Determine the (X, Y) coordinate at the center of the cell enclosing the given text.  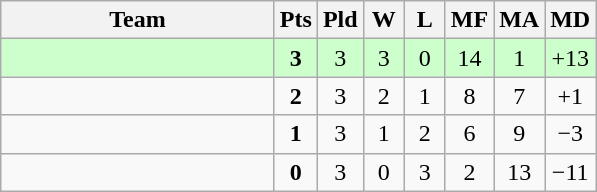
+1 (570, 96)
7 (520, 96)
MA (520, 20)
L (424, 20)
−3 (570, 134)
6 (469, 134)
14 (469, 58)
Team (138, 20)
Pld (340, 20)
8 (469, 96)
MF (469, 20)
13 (520, 172)
−11 (570, 172)
Pts (296, 20)
W (384, 20)
MD (570, 20)
+13 (570, 58)
9 (520, 134)
